Detect which cell encompasses the target text, then output its (X, Y) center coordinate. 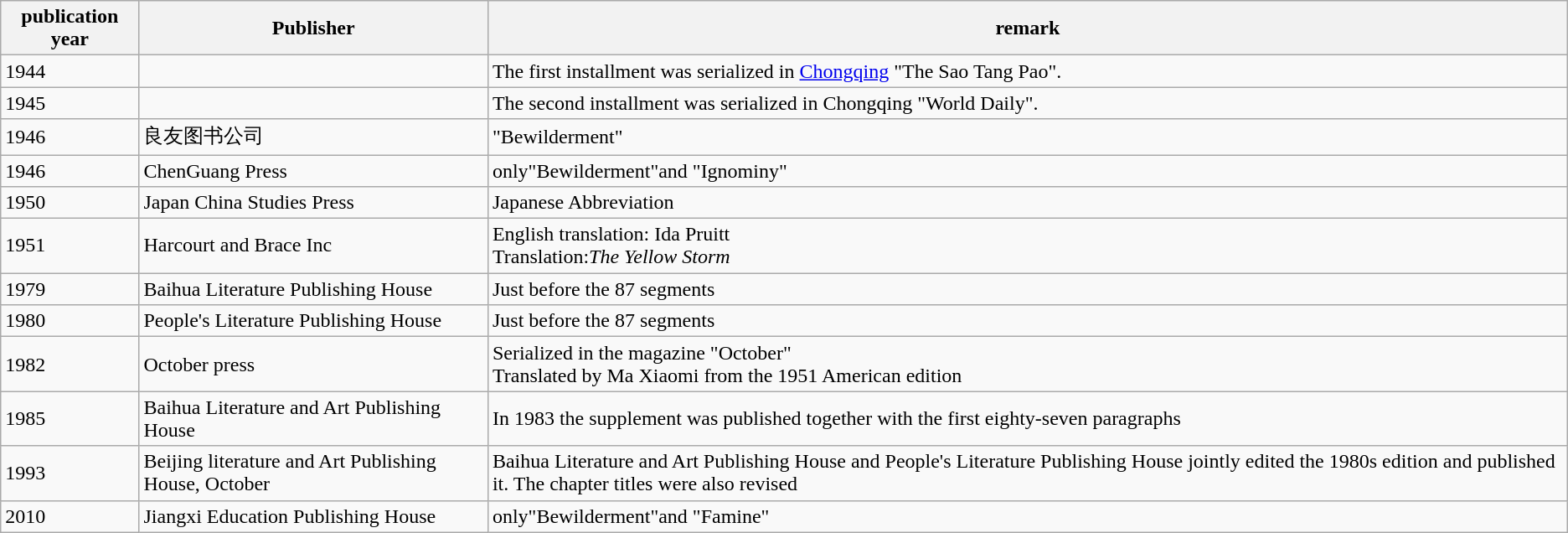
良友图书公司 (313, 137)
1945 (70, 103)
Japan China Studies Press (313, 203)
1950 (70, 203)
1951 (70, 246)
Serialized in the magazine "October"Translated by Ma Xiaomi from the 1951 American edition (1027, 364)
People's Literature Publishing House (313, 321)
ChenGuang Press (313, 170)
The second installment was serialized in Chongqing "World Daily". (1027, 103)
publication year (70, 28)
Beijing literature and Art Publishing House, October (313, 473)
Jiangxi Education Publishing House (313, 516)
Publisher (313, 28)
In 1983 the supplement was published together with the first eighty-seven paragraphs (1027, 419)
1944 (70, 71)
1985 (70, 419)
"Bewilderment" (1027, 137)
remark (1027, 28)
2010 (70, 516)
English translation: Ida PruittTranslation:The Yellow Storm (1027, 246)
only"Bewilderment"and "Famine" (1027, 516)
1979 (70, 289)
October press (313, 364)
Baihua Literature and Art Publishing House (313, 419)
1980 (70, 321)
only"Bewilderment"and "Ignominy" (1027, 170)
Harcourt and Brace Inc (313, 246)
1982 (70, 364)
Japanese Abbreviation (1027, 203)
1993 (70, 473)
The first installment was serialized in Chongqing "The Sao Tang Pao". (1027, 71)
Baihua Literature Publishing House (313, 289)
